Identify which cell holds the provided text, then report its [x, y] central coordinate. 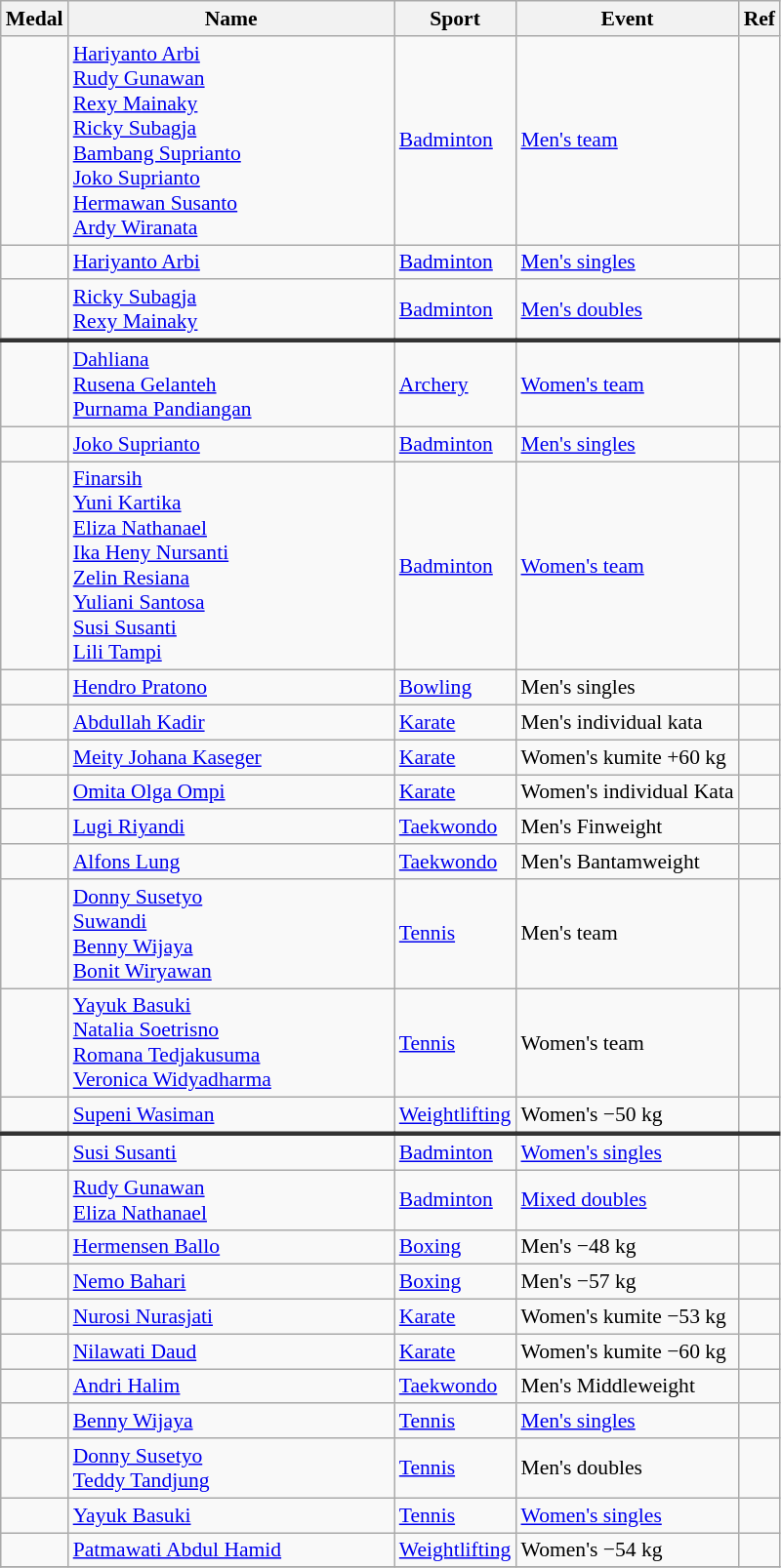
Yayuk BasukiNatalia SoetrisnoRomana TedjakusumaVeronica Widyadharma [231, 1043]
Women's −54 kg [627, 1550]
Nilawati Daud [231, 1351]
Yayuk Basuki [231, 1515]
Susi Susanti [231, 1151]
Women's kumite +60 kg [627, 757]
Hariyanto Arbi [231, 262]
Meity Johana Kaseger [231, 757]
Men's Bantamweight [627, 862]
Event [627, 19]
DahlianaRusena GelantehPurnama Pandiangan [231, 383]
Medal [35, 19]
Andri Halim [231, 1387]
Archery [455, 383]
Donny SusetyoSuwandiBenny WijayaBonit Wiryawan [231, 934]
Name [231, 19]
Lugi Riyandi [231, 827]
Benny Wijaya [231, 1422]
Patmawati Abdul Hamid [231, 1550]
Hendro Pratono [231, 688]
Women's kumite −60 kg [627, 1351]
Nemo Bahari [231, 1282]
Women's kumite −53 kg [627, 1317]
Bowling [455, 688]
Mixed doubles [627, 1200]
Men's Finweight [627, 827]
Women's individual Kata [627, 792]
Abdullah Kadir [231, 723]
Women's −50 kg [627, 1116]
Donny SusetyoTeddy Tandjung [231, 1467]
Alfons Lung [231, 862]
Hariyanto ArbiRudy GunawanRexy MainakyRicky SubagjaBambang SupriantoJoko SupriantoHermawan SusantoArdy Wiranata [231, 141]
Joko Suprianto [231, 444]
Men's individual kata [627, 723]
Men's −48 kg [627, 1247]
Hermensen Ballo [231, 1247]
Ref [760, 19]
Supeni Wasiman [231, 1116]
FinarsihYuni KartikaEliza NathanaelIka Heny NursantiZelin ResianaYuliani SantosaSusi SusantiLili Tampi [231, 566]
Men's −57 kg [627, 1282]
Nurosi Nurasjati [231, 1317]
Ricky Subagja Rexy Mainaky [231, 310]
Sport [455, 19]
Omita Olga Ompi [231, 792]
Rudy GunawanEliza Nathanael [231, 1200]
Men's Middleweight [627, 1387]
